Scan for the cell matching the given text and deliver its (X, Y) coordinate at center. 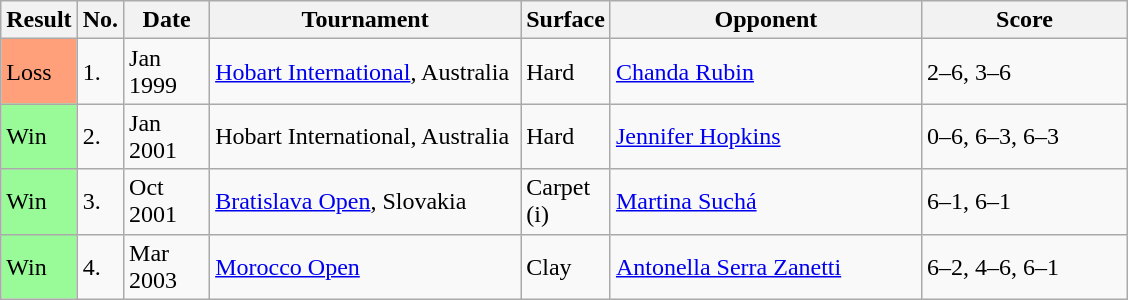
Oct 2001 (167, 202)
Jennifer Hopkins (766, 136)
Mar 2003 (167, 266)
Tournament (366, 20)
Antonella Serra Zanetti (766, 266)
Bratislava Open, Slovakia (366, 202)
Jan 2001 (167, 136)
6–1, 6–1 (1024, 202)
Jan 1999 (167, 72)
6–2, 4–6, 6–1 (1024, 266)
1. (100, 72)
Chanda Rubin (766, 72)
3. (100, 202)
Loss (39, 72)
0–6, 6–3, 6–3 (1024, 136)
2–6, 3–6 (1024, 72)
Clay (566, 266)
Score (1024, 20)
Date (167, 20)
4. (100, 266)
Morocco Open (366, 266)
Martina Suchá (766, 202)
No. (100, 20)
Result (39, 20)
Carpet (i) (566, 202)
Surface (566, 20)
Opponent (766, 20)
2. (100, 136)
